For the text-containing cell, return its midpoint in (x, y) coordinate format. 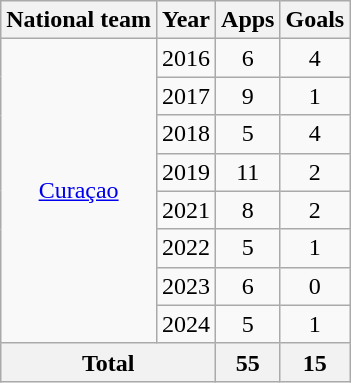
Total (108, 362)
9 (248, 96)
2023 (186, 286)
0 (315, 286)
2022 (186, 248)
2024 (186, 324)
National team (79, 20)
2021 (186, 210)
8 (248, 210)
2017 (186, 96)
Year (186, 20)
2018 (186, 134)
Curaçao (79, 191)
2019 (186, 172)
15 (315, 362)
Apps (248, 20)
2016 (186, 58)
Goals (315, 20)
11 (248, 172)
55 (248, 362)
